Capture the cell that displays the provided text and extract its [X, Y] central coordinate. 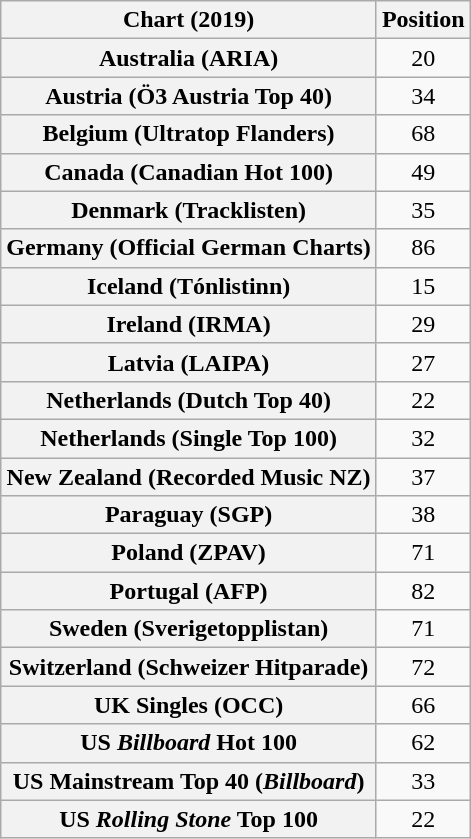
Netherlands (Single Top 100) [189, 438]
33 [423, 781]
35 [423, 210]
New Zealand (Recorded Music NZ) [189, 477]
Chart (2019) [189, 20]
UK Singles (OCC) [189, 705]
Poland (ZPAV) [189, 553]
82 [423, 591]
Iceland (Tónlistinn) [189, 286]
Latvia (LAIPA) [189, 362]
Netherlands (Dutch Top 40) [189, 400]
66 [423, 705]
Switzerland (Schweizer Hitparade) [189, 667]
49 [423, 172]
US Rolling Stone Top 100 [189, 819]
Australia (ARIA) [189, 58]
Austria (Ö3 Austria Top 40) [189, 96]
37 [423, 477]
Ireland (IRMA) [189, 324]
32 [423, 438]
Germany (Official German Charts) [189, 248]
Paraguay (SGP) [189, 515]
15 [423, 286]
Portugal (AFP) [189, 591]
Sweden (Sverigetopplistan) [189, 629]
72 [423, 667]
US Billboard Hot 100 [189, 743]
27 [423, 362]
Canada (Canadian Hot 100) [189, 172]
62 [423, 743]
20 [423, 58]
Position [423, 20]
68 [423, 134]
38 [423, 515]
Denmark (Tracklisten) [189, 210]
US Mainstream Top 40 (Billboard) [189, 781]
Belgium (Ultratop Flanders) [189, 134]
86 [423, 248]
29 [423, 324]
34 [423, 96]
